Scan for the cell matching the given text and deliver its (x, y) coordinate at center. 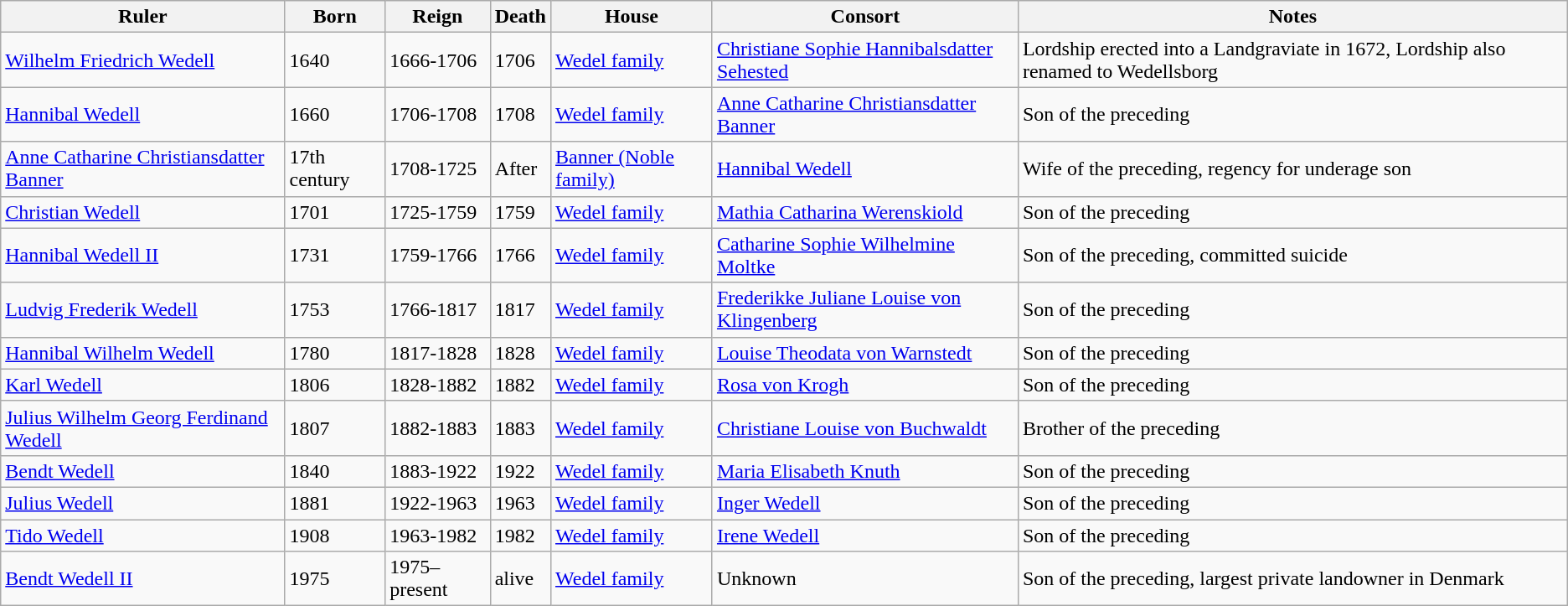
1975 (335, 578)
1708-1725 (437, 169)
1922-1963 (437, 503)
Consort (864, 17)
Inger Wedell (864, 503)
1883-1922 (437, 471)
Unknown (864, 578)
1806 (335, 385)
Christiane Louise von Buchwaldt (864, 427)
Maria Elisabeth Knuth (864, 471)
Louise Theodata von Warnstedt (864, 353)
1759-1766 (437, 255)
Karl Wedell (142, 385)
House (632, 17)
1963-1982 (437, 536)
1701 (335, 212)
Julius Wilhelm Georg Ferdinand Wedell (142, 427)
1660 (335, 114)
Death (520, 17)
17th century (335, 169)
1975–present (437, 578)
1807 (335, 427)
Brother of the preceding (1292, 427)
1766 (520, 255)
Notes (1292, 17)
1908 (335, 536)
1882-1883 (437, 427)
alive (520, 578)
Tido Wedell (142, 536)
Wife of the preceding, regency for underage son (1292, 169)
1725-1759 (437, 212)
Born (335, 17)
Mathia Catharina Werenskiold (864, 212)
After (520, 169)
1708 (520, 114)
Frederikke Juliane Louise von Klingenberg (864, 310)
Lordship erected into a Landgraviate in 1672, Lordship also renamed to Wedellsborg (1292, 60)
Rosa von Krogh (864, 385)
Hannibal Wilhelm Wedell (142, 353)
Son of the preceding, committed suicide (1292, 255)
1759 (520, 212)
1840 (335, 471)
1963 (520, 503)
1828 (520, 353)
1828-1882 (437, 385)
1883 (520, 427)
Catharine Sophie Wilhelmine Moltke (864, 255)
1882 (520, 385)
Ruler (142, 17)
1731 (335, 255)
1982 (520, 536)
1922 (520, 471)
Wilhelm Friedrich Wedell (142, 60)
1817 (520, 310)
1817-1828 (437, 353)
Hannibal Wedell II (142, 255)
Bendt Wedell II (142, 578)
Julius Wedell (142, 503)
Son of the preceding, largest private landowner in Denmark (1292, 578)
1640 (335, 60)
Irene Wedell (864, 536)
Christiane Sophie Hannibalsdatter Sehested (864, 60)
1706 (520, 60)
Banner (Noble family) (632, 169)
Reign (437, 17)
1766-1817 (437, 310)
1666-1706 (437, 60)
1753 (335, 310)
1881 (335, 503)
1780 (335, 353)
Bendt Wedell (142, 471)
1706-1708 (437, 114)
Christian Wedell (142, 212)
Ludvig Frederik Wedell (142, 310)
